Find where the given text appears and provide that cell's center as (X, Y) coordinate. 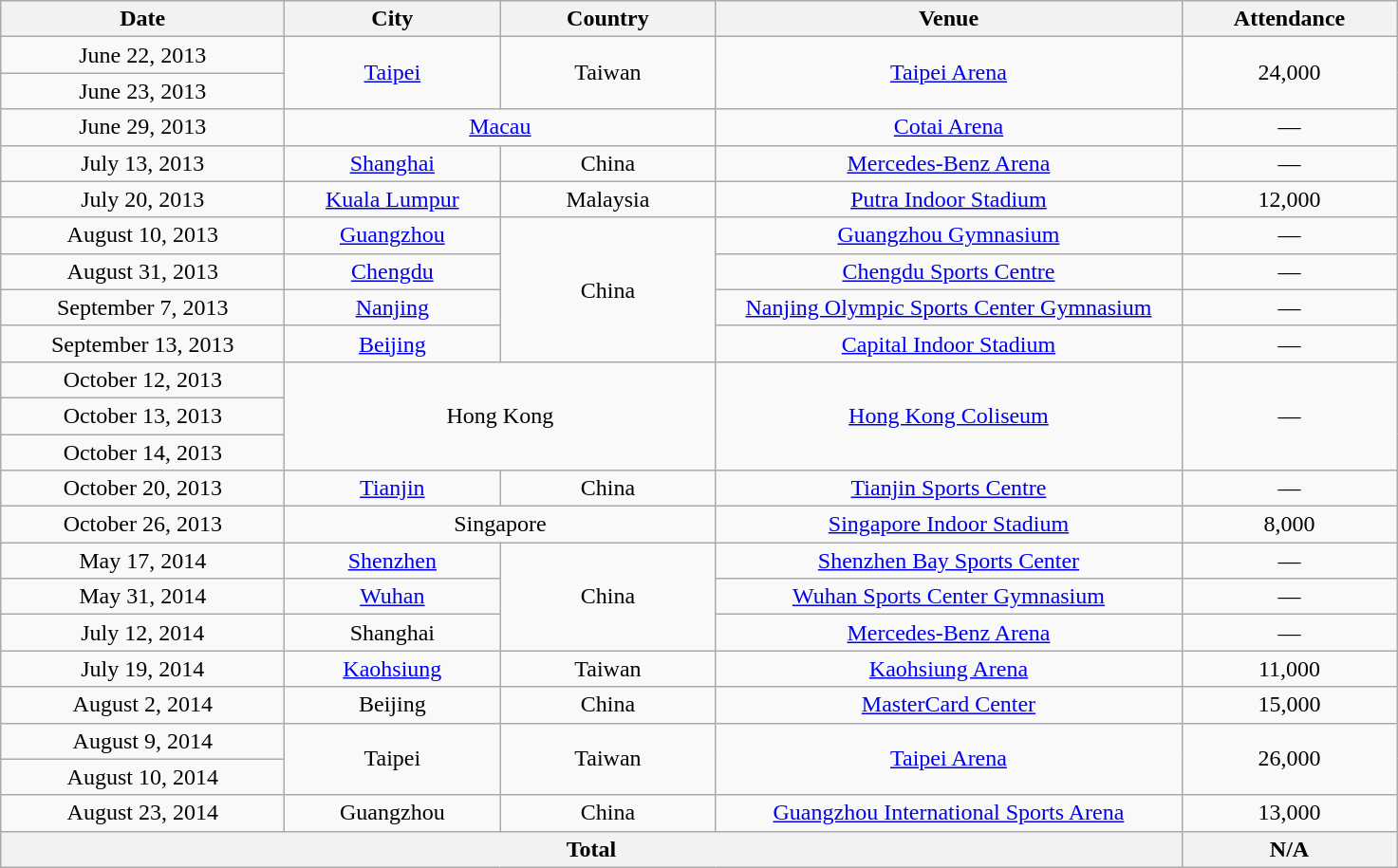
August 31, 2013 (142, 271)
Tianjin Sports Centre (949, 489)
July 13, 2013 (142, 163)
Guangzhou Gymnasium (949, 235)
13,000 (1289, 813)
Chengdu (393, 271)
September 7, 2013 (142, 307)
26,000 (1289, 759)
Singapore Indoor Stadium (949, 525)
Nanjing Olympic Sports Center Gymnasium (949, 307)
October 26, 2013 (142, 525)
August 10, 2013 (142, 235)
Wuhan Sports Center Gymnasium (949, 597)
Venue (949, 19)
Shenzhen (393, 561)
Kuala Lumpur (393, 199)
N/A (1289, 849)
Capital Indoor Stadium (949, 343)
Chengdu Sports Centre (949, 271)
Shenzhen Bay Sports Center (949, 561)
15,000 (1289, 705)
July 19, 2014 (142, 669)
June 23, 2013 (142, 91)
August 2, 2014 (142, 705)
June 22, 2013 (142, 55)
September 13, 2013 (142, 343)
12,000 (1289, 199)
Nanjing (393, 307)
Putra Indoor Stadium (949, 199)
8,000 (1289, 525)
Attendance (1289, 19)
May 31, 2014 (142, 597)
Total (591, 849)
Macau (500, 127)
Wuhan (393, 597)
October 13, 2013 (142, 416)
Country (607, 19)
August 9, 2014 (142, 741)
Kaohsiung Arena (949, 669)
Hong Kong (500, 416)
July 12, 2014 (142, 633)
11,000 (1289, 669)
August 23, 2014 (142, 813)
City (393, 19)
June 29, 2013 (142, 127)
24,000 (1289, 73)
Date (142, 19)
May 17, 2014 (142, 561)
Hong Kong Coliseum (949, 416)
July 20, 2013 (142, 199)
October 20, 2013 (142, 489)
Tianjin (393, 489)
August 10, 2014 (142, 777)
Guangzhou International Sports Arena (949, 813)
October 12, 2013 (142, 379)
Singapore (500, 525)
Kaohsiung (393, 669)
MasterCard Center (949, 705)
Cotai Arena (949, 127)
October 14, 2013 (142, 452)
Malaysia (607, 199)
